Detect which cell encompasses the target text, then output its (X, Y) center coordinate. 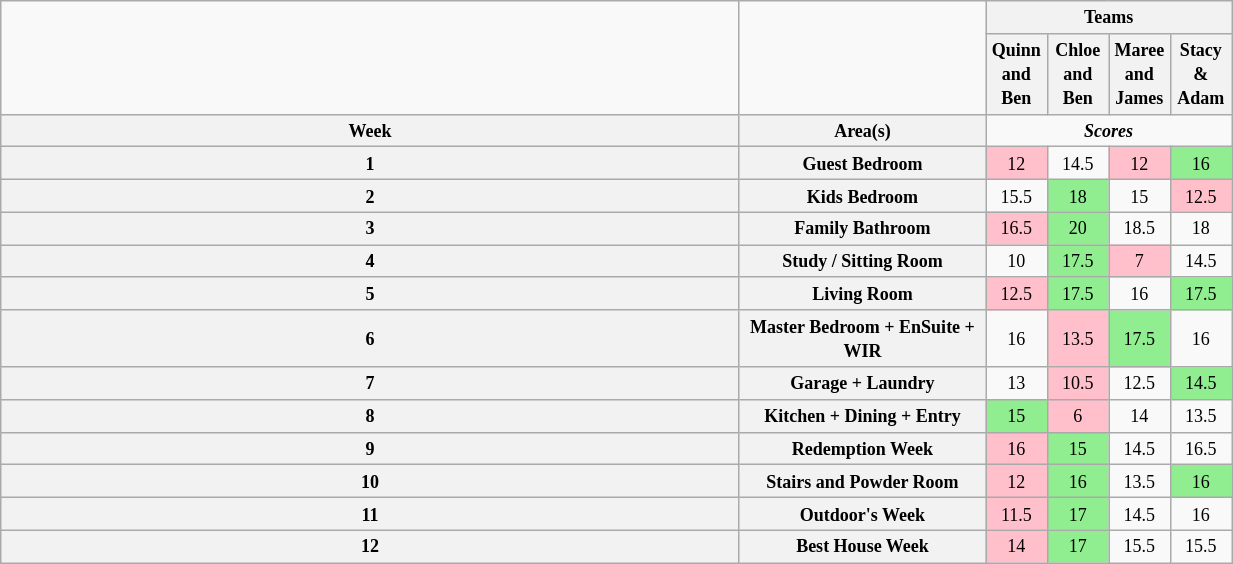
Living Room (862, 294)
Master Bedroom + EnSuite + WIR (862, 338)
Area(s) (862, 130)
3 (370, 228)
Kitchen + Dining + Entry (862, 416)
Maree and James (1140, 74)
9 (370, 448)
Chloe and Ben (1078, 74)
Guest Bedroom (862, 164)
20 (1078, 228)
Stairs and Powder Room (862, 482)
13 (1017, 384)
4 (370, 262)
Garage + Laundry (862, 384)
Week (370, 130)
Teams (1109, 18)
Outdoor's Week (862, 514)
Redemption Week (862, 448)
11 (370, 514)
10.5 (1078, 384)
5 (370, 294)
Kids Bedroom (862, 196)
Scores (1109, 130)
Quinn and Ben (1017, 74)
Best House Week (862, 546)
Family Bathroom (862, 228)
11.5 (1017, 514)
2 (370, 196)
Stacy & Adam (1201, 74)
Study / Sitting Room (862, 262)
18.5 (1140, 228)
1 (370, 164)
8 (370, 416)
